Output the [X, Y] coordinate of the center of the cell containing the given text.  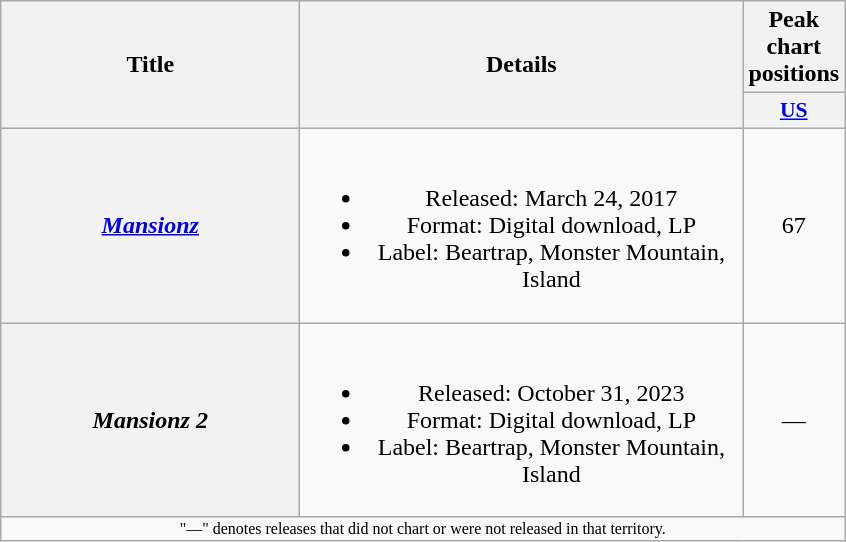
Released: October 31, 2023Format: Digital download, LPLabel: Beartrap, Monster Mountain, Island [522, 419]
— [794, 419]
US [794, 111]
"—" denotes releases that did not chart or were not released in that territory. [423, 529]
Title [150, 65]
Released: March 24, 2017Format: Digital download, LPLabel: Beartrap, Monster Mountain, Island [522, 225]
Mansionz 2 [150, 419]
Details [522, 65]
Peak chart positions [794, 47]
67 [794, 225]
Mansionz [150, 225]
